Pinpoint the cell where the given text exists, returning its [x, y] midpoint coordinate. 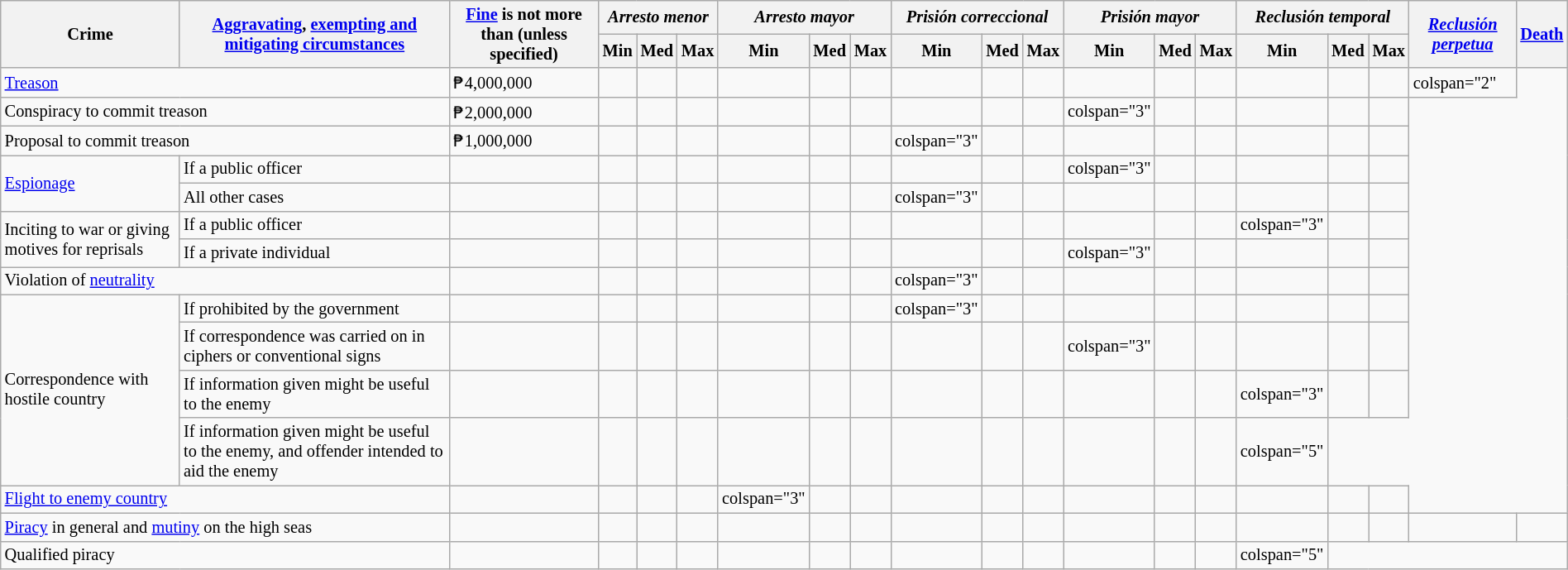
Fine is not more than (unless specified) [523, 34]
Reclusión perpetua [1463, 34]
Treason [225, 83]
Inciting to war or giving motives for reprisals [90, 238]
If a private individual [314, 252]
If correspondence was carried on in ciphers or conventional signs [314, 346]
Aggravating, exempting and mitigating circumstances [314, 34]
Arresto mayor [804, 17]
₱4,000,000 [523, 83]
If information given might be useful to the enemy, and offender intended to aid the enemy [314, 452]
All other cases [314, 197]
Correspondence with hostile country [90, 390]
Prisión mayor [1150, 17]
Arresto menor [658, 17]
₱2,000,000 [523, 111]
Prisión correccional [978, 17]
Crime [90, 34]
₱1,000,000 [523, 141]
If information given might be useful to the enemy [314, 394]
Proposal to commit treason [225, 141]
If prohibited by the government [314, 309]
colspan="2" [1463, 83]
Reclusión temporal [1323, 17]
Flight to enemy country [225, 499]
Espionage [90, 182]
Conspiracy to commit treason [225, 111]
Qualified piracy [225, 555]
Violation of neutrality [225, 280]
Death [1542, 34]
Piracy in general and mutiny on the high seas [225, 527]
